Capture the cell that displays the provided text and extract its [X, Y] central coordinate. 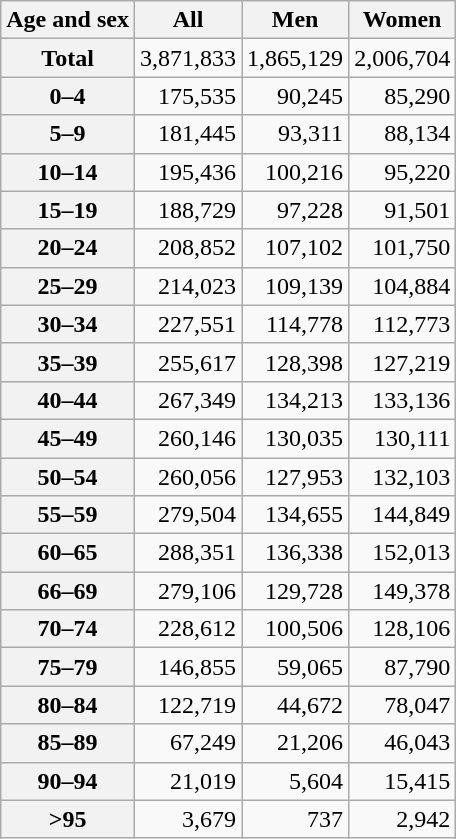
Age and sex [68, 20]
122,719 [188, 705]
134,655 [296, 515]
136,338 [296, 553]
109,139 [296, 286]
15–19 [68, 210]
146,855 [188, 667]
128,106 [402, 629]
>95 [68, 819]
15,415 [402, 781]
30–34 [68, 324]
93,311 [296, 134]
67,249 [188, 743]
130,111 [402, 438]
133,136 [402, 400]
2,006,704 [402, 58]
132,103 [402, 477]
279,504 [188, 515]
2,942 [402, 819]
10–14 [68, 172]
44,672 [296, 705]
Men [296, 20]
90–94 [68, 781]
3,871,833 [188, 58]
114,778 [296, 324]
66–69 [68, 591]
100,216 [296, 172]
45–49 [68, 438]
95,220 [402, 172]
78,047 [402, 705]
267,349 [188, 400]
85,290 [402, 96]
35–39 [68, 362]
227,551 [188, 324]
50–54 [68, 477]
55–59 [68, 515]
0–4 [68, 96]
214,023 [188, 286]
279,106 [188, 591]
129,728 [296, 591]
21,019 [188, 781]
104,884 [402, 286]
85–89 [68, 743]
152,013 [402, 553]
All [188, 20]
90,245 [296, 96]
20–24 [68, 248]
208,852 [188, 248]
80–84 [68, 705]
60–65 [68, 553]
188,729 [188, 210]
175,535 [188, 96]
228,612 [188, 629]
88,134 [402, 134]
112,773 [402, 324]
70–74 [68, 629]
737 [296, 819]
3,679 [188, 819]
Total [68, 58]
59,065 [296, 667]
288,351 [188, 553]
260,056 [188, 477]
100,506 [296, 629]
260,146 [188, 438]
75–79 [68, 667]
91,501 [402, 210]
21,206 [296, 743]
144,849 [402, 515]
25–29 [68, 286]
87,790 [402, 667]
97,228 [296, 210]
130,035 [296, 438]
149,378 [402, 591]
46,043 [402, 743]
195,436 [188, 172]
127,219 [402, 362]
255,617 [188, 362]
Women [402, 20]
5,604 [296, 781]
128,398 [296, 362]
101,750 [402, 248]
134,213 [296, 400]
40–44 [68, 400]
5–9 [68, 134]
1,865,129 [296, 58]
181,445 [188, 134]
107,102 [296, 248]
127,953 [296, 477]
